Pinpoint the cell where the given text exists, returning its (x, y) midpoint coordinate. 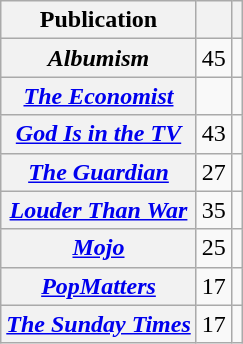
The Guardian (99, 172)
The Economist (99, 96)
45 (214, 58)
Albumism (99, 58)
27 (214, 172)
Mojo (99, 248)
43 (214, 134)
25 (214, 248)
PopMatters (99, 286)
Publication (99, 20)
God Is in the TV (99, 134)
Louder Than War (99, 210)
35 (214, 210)
The Sunday Times (99, 324)
